Find where the given text appears and provide that cell's center as (x, y) coordinate. 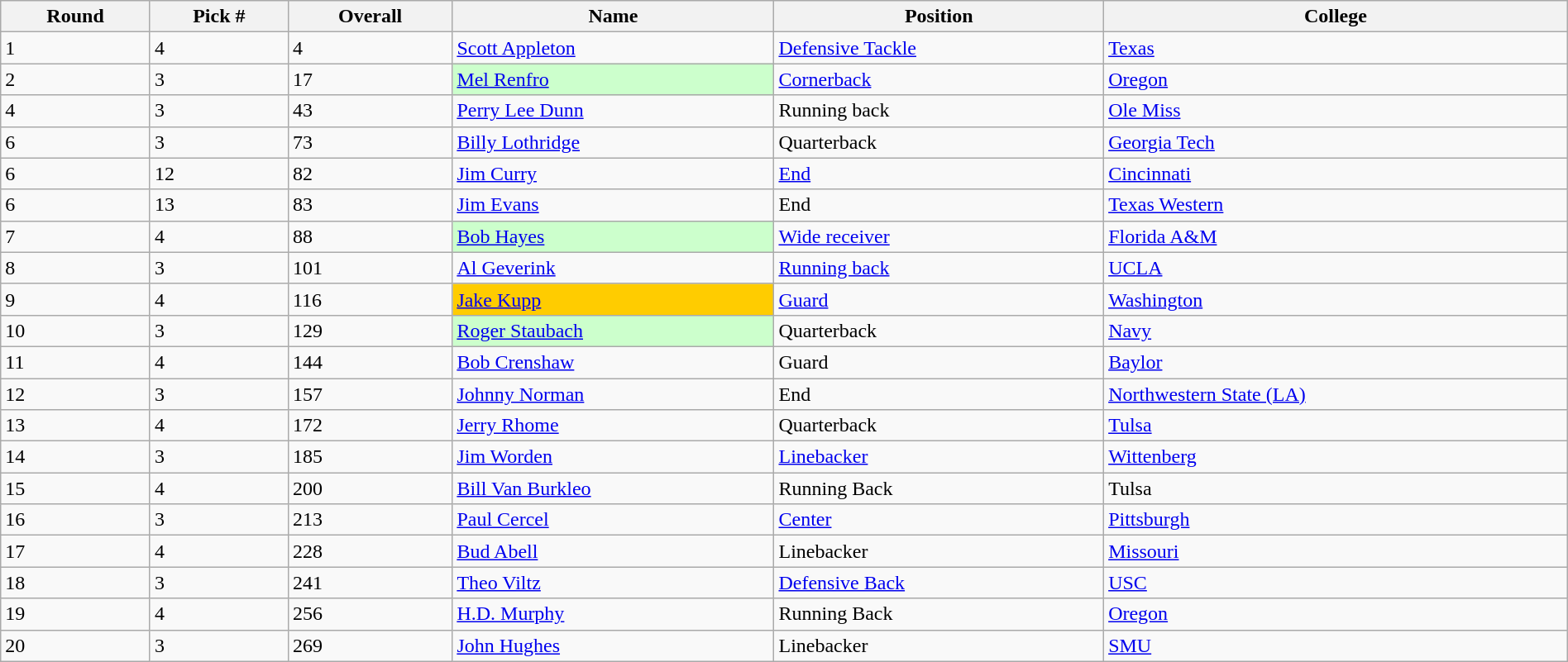
USC (1336, 583)
Defensive Tackle (939, 48)
College (1336, 17)
Theo Viltz (614, 583)
John Hughes (614, 645)
Billy Lothridge (614, 142)
213 (370, 520)
83 (370, 205)
Johnny Norman (614, 394)
Cincinnati (1336, 174)
Washington (1336, 299)
Wittenberg (1336, 457)
SMU (1336, 645)
14 (76, 457)
Perry Lee Dunn (614, 111)
73 (370, 142)
10 (76, 331)
15 (76, 488)
Defensive Back (939, 583)
228 (370, 551)
144 (370, 362)
Jake Kupp (614, 299)
Bill Van Burkleo (614, 488)
Paul Cercel (614, 520)
172 (370, 426)
269 (370, 645)
Ole Miss (1336, 111)
Bob Crenshaw (614, 362)
241 (370, 583)
Name (614, 17)
Bob Hayes (614, 236)
Al Geverink (614, 268)
H.D. Murphy (614, 614)
Navy (1336, 331)
Pittsburgh (1336, 520)
Florida A&M (1336, 236)
101 (370, 268)
9 (76, 299)
Position (939, 17)
18 (76, 583)
Jim Curry (614, 174)
19 (76, 614)
88 (370, 236)
Mel Renfro (614, 79)
Overall (370, 17)
200 (370, 488)
Cornerback (939, 79)
Roger Staubach (614, 331)
Scott Appleton (614, 48)
8 (76, 268)
7 (76, 236)
116 (370, 299)
16 (76, 520)
Pick # (218, 17)
2 (76, 79)
Texas (1336, 48)
256 (370, 614)
Baylor (1336, 362)
Jim Evans (614, 205)
129 (370, 331)
Round (76, 17)
Center (939, 520)
Missouri (1336, 551)
43 (370, 111)
Georgia Tech (1336, 142)
11 (76, 362)
Wide receiver (939, 236)
Northwestern State (LA) (1336, 394)
UCLA (1336, 268)
Bud Abell (614, 551)
Jerry Rhome (614, 426)
20 (76, 645)
82 (370, 174)
157 (370, 394)
Texas Western (1336, 205)
1 (76, 48)
185 (370, 457)
Jim Worden (614, 457)
